For the text-containing cell, return its midpoint in [x, y] coordinate format. 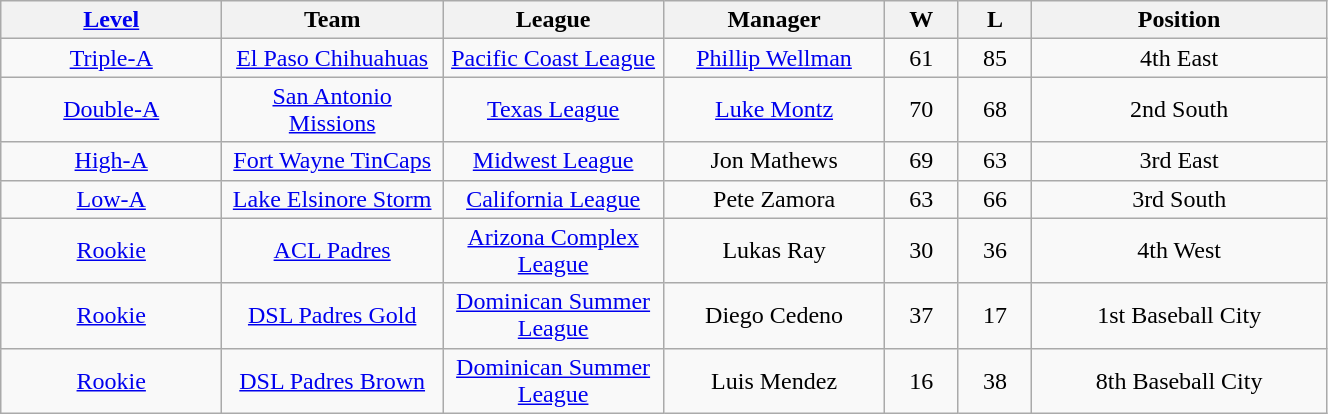
8th Baseball City [1180, 380]
2nd South [1180, 110]
4th East [1180, 58]
Lukas Ray [774, 250]
38 [995, 380]
Luis Mendez [774, 380]
L [995, 20]
3rd East [1180, 161]
Team [332, 20]
Manager [774, 20]
85 [995, 58]
Midwest League [554, 161]
Level [112, 20]
W [922, 20]
Pete Zamora [774, 199]
Position [1180, 20]
17 [995, 316]
Luke Montz [774, 110]
League [554, 20]
DSL Padres Gold [332, 316]
3rd South [1180, 199]
Triple-A [112, 58]
El Paso Chihuahuas [332, 58]
Double-A [112, 110]
Phillip Wellman [774, 58]
66 [995, 199]
30 [922, 250]
California League [554, 199]
16 [922, 380]
36 [995, 250]
DSL Padres Brown [332, 380]
70 [922, 110]
High-A [112, 161]
4th West [1180, 250]
69 [922, 161]
Lake Elsinore Storm [332, 199]
37 [922, 316]
68 [995, 110]
61 [922, 58]
Texas League [554, 110]
ACL Padres [332, 250]
1st Baseball City [1180, 316]
Arizona Complex League [554, 250]
Low-A [112, 199]
Pacific Coast League [554, 58]
Fort Wayne TinCaps [332, 161]
Diego Cedeno [774, 316]
San Antonio Missions [332, 110]
Jon Mathews [774, 161]
